Find where the given text appears and provide that cell's center as (x, y) coordinate. 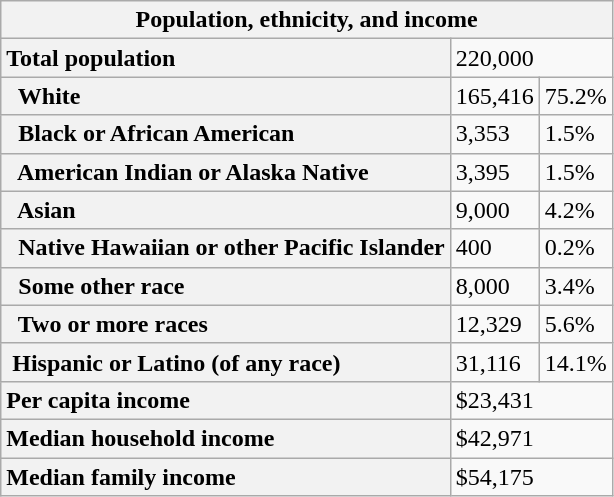
165,416 (494, 96)
Asian (226, 210)
$23,431 (531, 400)
American Indian or Alaska Native (226, 172)
Total population (226, 58)
0.2% (576, 248)
3,395 (494, 172)
$54,175 (531, 477)
Median household income (226, 438)
3,353 (494, 134)
White (226, 96)
Two or more races (226, 324)
5.6% (576, 324)
Some other race (226, 286)
Population, ethnicity, and income (307, 20)
Hispanic or Latino (of any race) (226, 362)
8,000 (494, 286)
Black or African American (226, 134)
220,000 (531, 58)
400 (494, 248)
9,000 (494, 210)
Median family income (226, 477)
75.2% (576, 96)
4.2% (576, 210)
Native Hawaiian or other Pacific Islander (226, 248)
3.4% (576, 286)
31,116 (494, 362)
14.1% (576, 362)
Per capita income (226, 400)
12,329 (494, 324)
$42,971 (531, 438)
